For the text-containing cell, return its midpoint in [x, y] coordinate format. 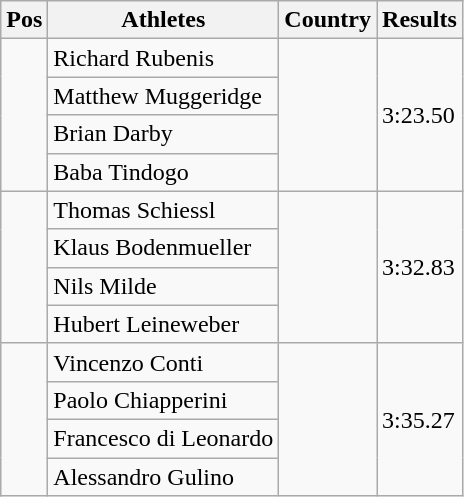
Athletes [164, 20]
Brian Darby [164, 134]
Alessandro Gulino [164, 477]
Francesco di Leonardo [164, 438]
Richard Rubenis [164, 58]
3:23.50 [420, 115]
Hubert Leineweber [164, 324]
Paolo Chiapperini [164, 400]
3:35.27 [420, 419]
Country [328, 20]
Nils Milde [164, 286]
Baba Tindogo [164, 172]
Vincenzo Conti [164, 362]
3:32.83 [420, 267]
Matthew Muggeridge [164, 96]
Results [420, 20]
Klaus Bodenmueller [164, 248]
Thomas Schiessl [164, 210]
Pos [24, 20]
